Locate the cell with the specified text and output its (X, Y) center coordinate. 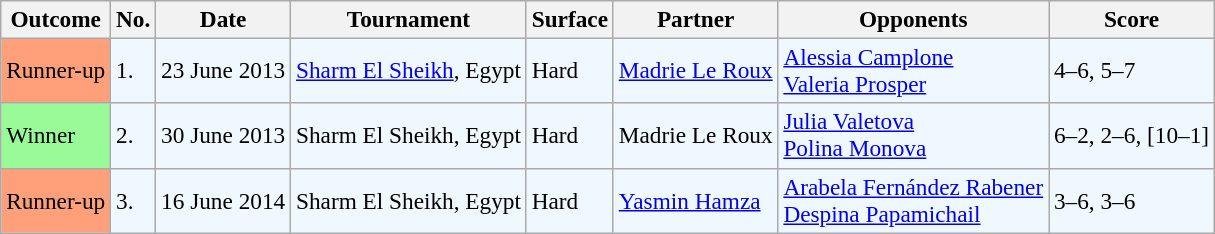
6–2, 2–6, [10–1] (1132, 136)
Tournament (409, 19)
3. (134, 200)
Yasmin Hamza (696, 200)
Arabela Fernández Rabener Despina Papamichail (914, 200)
Julia Valetova Polina Monova (914, 136)
Date (224, 19)
Alessia Camplone Valeria Prosper (914, 70)
30 June 2013 (224, 136)
23 June 2013 (224, 70)
Surface (570, 19)
No. (134, 19)
Partner (696, 19)
4–6, 5–7 (1132, 70)
16 June 2014 (224, 200)
Outcome (56, 19)
Score (1132, 19)
Winner (56, 136)
Opponents (914, 19)
3–6, 3–6 (1132, 200)
1. (134, 70)
2. (134, 136)
